Return the (X, Y) coordinate for the center point of the cell that contains the specified text.  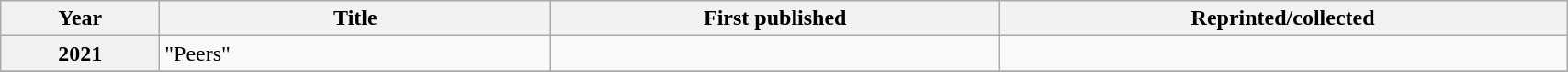
2021 (81, 54)
Year (81, 18)
"Peers" (355, 54)
First published (775, 18)
Reprinted/collected (1283, 18)
Title (355, 18)
